Output the (x, y) coordinate of the center of the cell containing the given text.  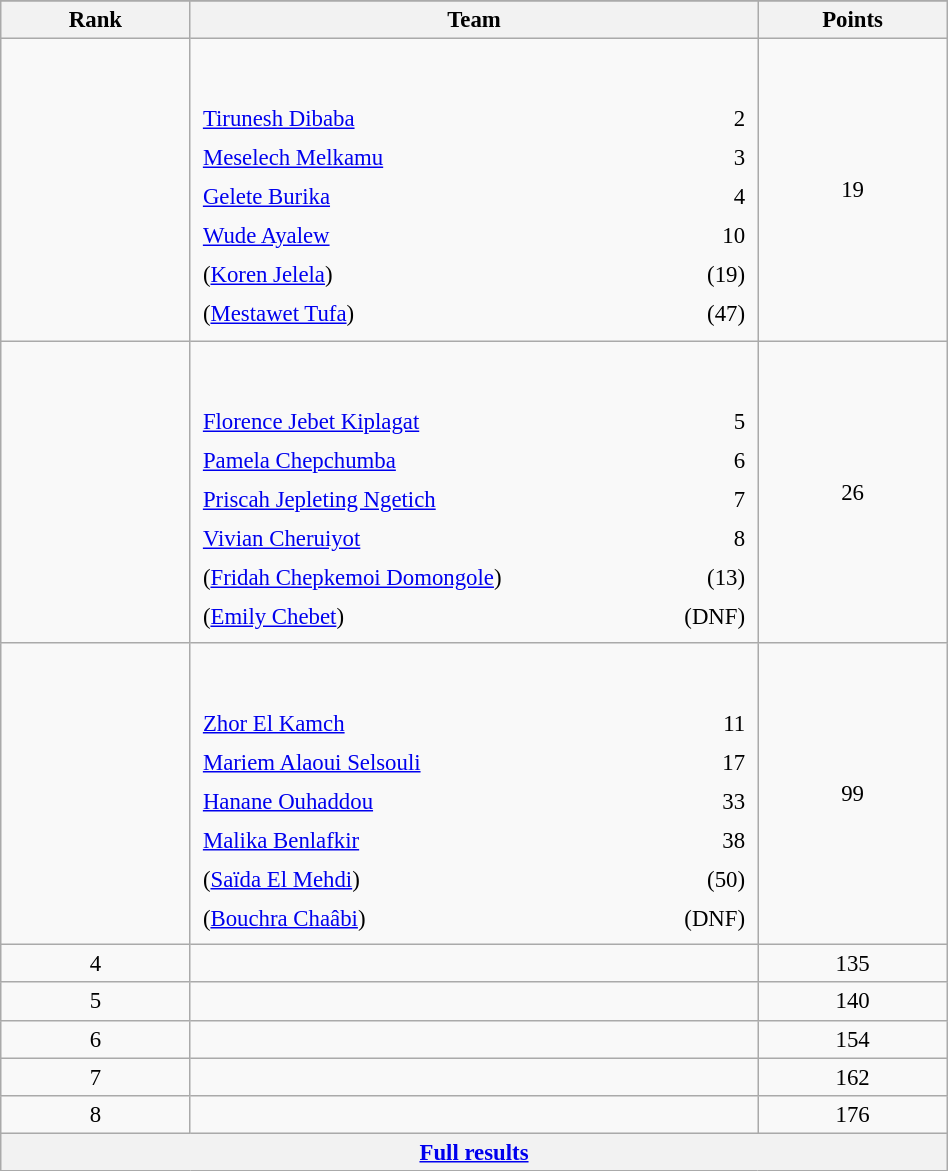
38 (686, 840)
(Fridah Chepkemoi Domongole) (422, 577)
10 (694, 236)
(Emily Chebet) (422, 616)
Rank (96, 20)
Mariem Alaoui Selsouli (408, 762)
Priscah Jepleting Ngetich (422, 499)
17 (686, 762)
(Koren Jelela) (418, 275)
Zhor El Kamch (408, 723)
19 (852, 190)
99 (852, 794)
176 (852, 1114)
154 (852, 1039)
(Bouchra Chaâbi) (408, 919)
Malika Benlafkir (408, 840)
Pamela Chepchumba (422, 460)
(13) (698, 577)
2 (694, 119)
3 (694, 158)
Meselech Melkamu (418, 158)
26 (852, 492)
Hanane Ouhaddou (408, 801)
140 (852, 1002)
Team (474, 20)
Zhor El Kamch 11 Mariem Alaoui Selsouli 17 Hanane Ouhaddou 33 Malika Benlafkir 38 (Saïda El Mehdi) (50) (Bouchra Chaâbi) (DNF) (474, 794)
Gelete Burika (418, 197)
Florence Jebet Kiplagat (422, 421)
Florence Jebet Kiplagat 5 Pamela Chepchumba 6 Priscah Jepleting Ngetich 7 Vivian Cheruiyot 8 (Fridah Chepkemoi Domongole) (13) (Emily Chebet) (DNF) (474, 492)
Wude Ayalew (418, 236)
Tirunesh Dibaba (418, 119)
(19) (694, 275)
Vivian Cheruiyot (422, 538)
Full results (474, 1152)
(Mestawet Tufa) (418, 314)
Tirunesh Dibaba 2 Meselech Melkamu 3 Gelete Burika 4 Wude Ayalew 10 (Koren Jelela) (19) (Mestawet Tufa) (47) (474, 190)
162 (852, 1077)
Points (852, 20)
135 (852, 964)
33 (686, 801)
(50) (686, 880)
(47) (694, 314)
(Saïda El Mehdi) (408, 880)
11 (686, 723)
